Scan for the cell matching the given text and deliver its [X, Y] coordinate at center. 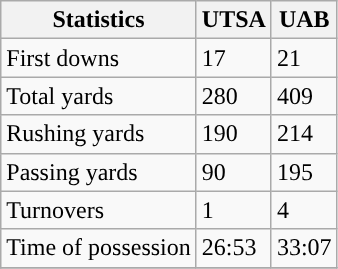
17 [234, 58]
UAB [304, 20]
280 [234, 96]
195 [304, 172]
Time of possession [99, 248]
26:53 [234, 248]
33:07 [304, 248]
409 [304, 96]
214 [304, 134]
90 [234, 172]
Total yards [99, 96]
21 [304, 58]
Turnovers [99, 210]
4 [304, 210]
Rushing yards [99, 134]
1 [234, 210]
Statistics [99, 20]
First downs [99, 58]
UTSA [234, 20]
190 [234, 134]
Passing yards [99, 172]
